Find where the given text appears and provide that cell's center as [X, Y] coordinate. 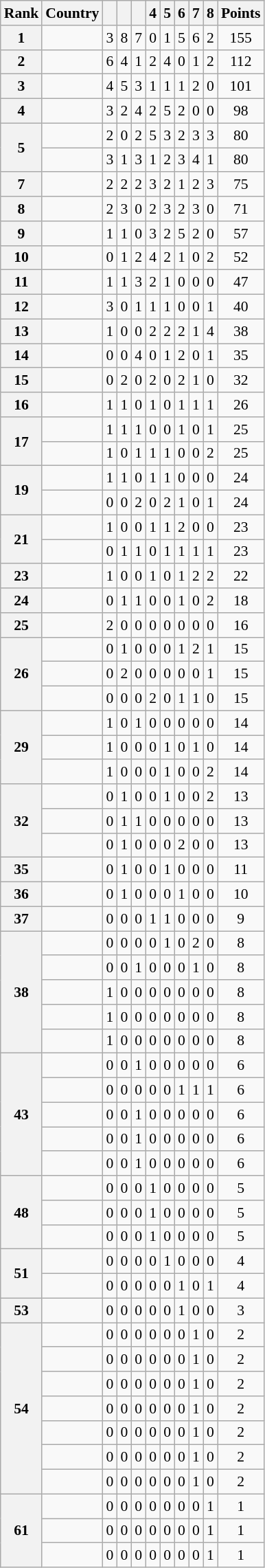
75 [241, 185]
29 [22, 748]
Country [72, 13]
37 [22, 919]
36 [22, 895]
112 [241, 62]
57 [241, 234]
43 [22, 1115]
40 [241, 307]
101 [241, 87]
21 [22, 539]
52 [241, 258]
18 [241, 601]
Rank [22, 13]
Points [241, 13]
53 [22, 1310]
54 [22, 1409]
12 [22, 307]
155 [241, 38]
71 [241, 209]
17 [22, 441]
98 [241, 111]
48 [22, 1212]
51 [22, 1274]
19 [22, 491]
47 [241, 282]
61 [22, 1531]
22 [241, 576]
